Scan for the cell matching the given text and deliver its (X, Y) coordinate at center. 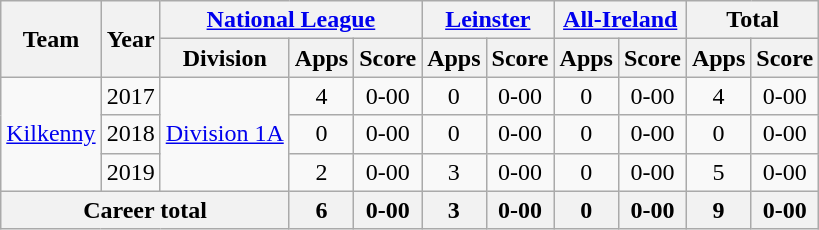
Total (752, 20)
Team (51, 39)
9 (718, 210)
5 (718, 172)
6 (321, 210)
Leinster (488, 20)
2 (321, 172)
National League (290, 20)
Division (224, 58)
2019 (130, 172)
All-Ireland (620, 20)
2018 (130, 134)
Kilkenny (51, 134)
Career total (146, 210)
Division 1A (224, 134)
Year (130, 39)
2017 (130, 96)
